Scan for the cell matching the given text and deliver its (x, y) coordinate at center. 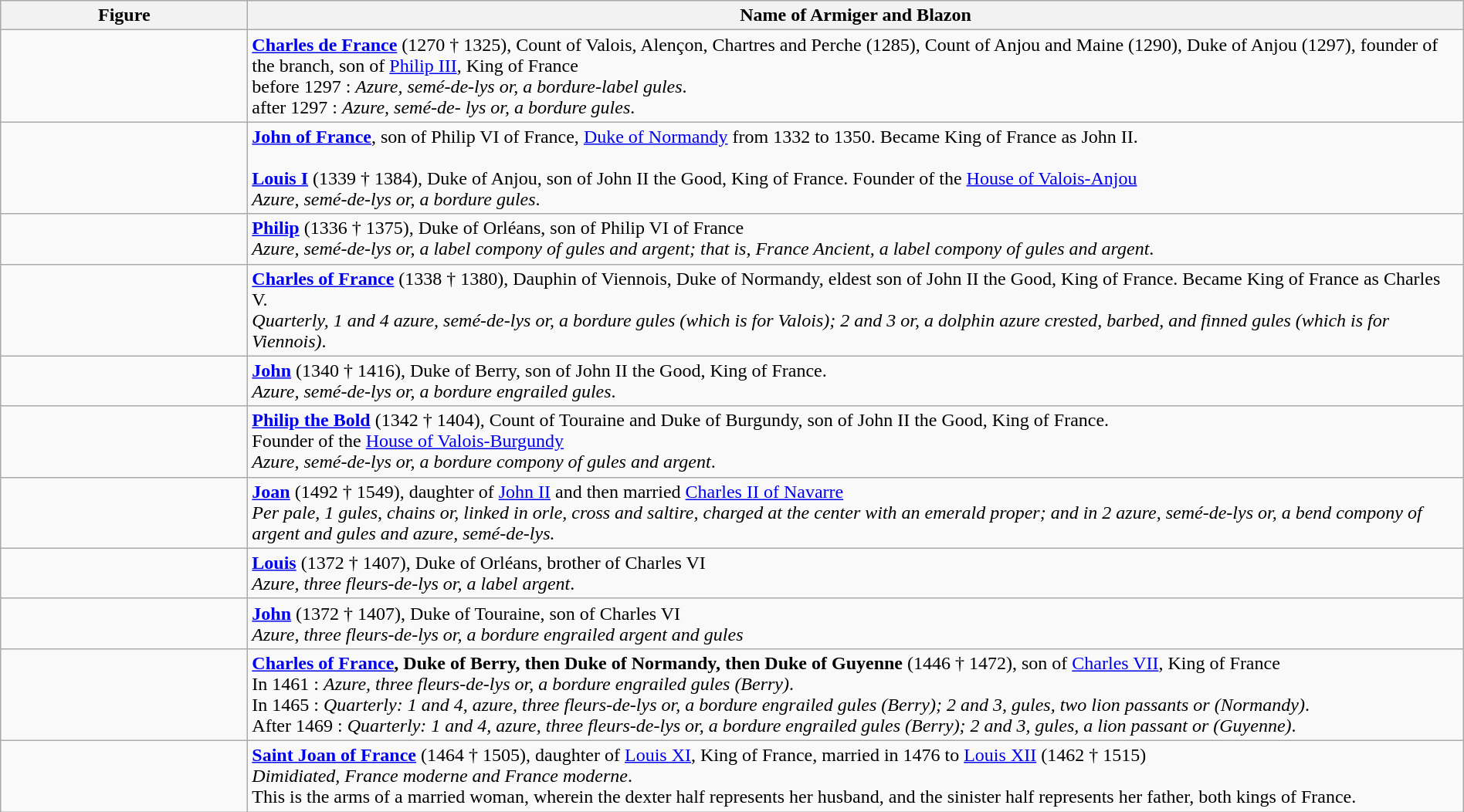
Louis (1372 † 1407), Duke of Orléans, brother of Charles VIAzure, three fleurs-de-lys or, a label argent. (856, 573)
John (1340 † 1416), Duke of Berry, son of John II the Good, King of France.Azure, semé-de-lys or, a bordure engrailed gules. (856, 381)
Figure (124, 15)
Name of Armiger and Blazon (856, 15)
John (1372 † 1407), Duke of Touraine, son of Charles VIAzure, three fleurs-de-lys or, a bordure engrailed argent and gules (856, 624)
